Find where the given text appears and provide that cell's center as (x, y) coordinate. 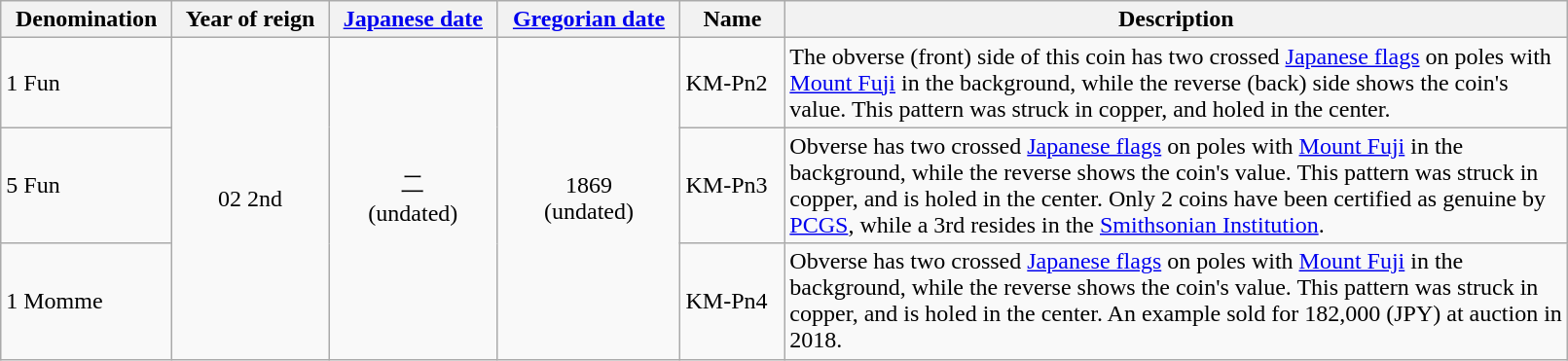
Denomination (87, 19)
Description (1176, 19)
1 Fun (87, 83)
KM-Pn2 (732, 83)
Year of reign (249, 19)
1 Momme (87, 302)
02 2nd (249, 199)
Japanese date (413, 19)
KM-Pn4 (732, 302)
Name (732, 19)
Gregorian date (589, 19)
二 (undated) (413, 199)
5 Fun (87, 185)
KM-Pn3 (732, 185)
1869 (undated) (589, 199)
